For the text-containing cell, return its midpoint in [x, y] coordinate format. 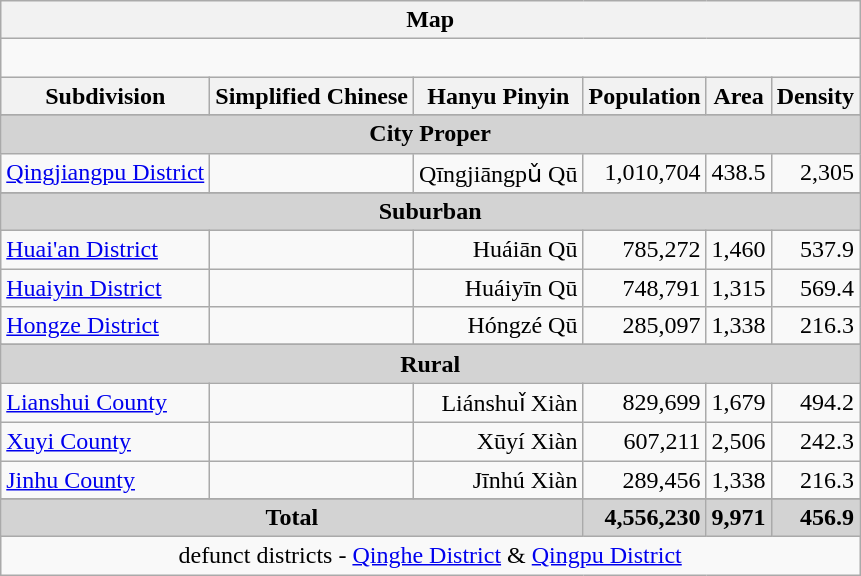
285,097 [644, 326]
Qingjiangpu District [106, 173]
494.2 [815, 403]
Liánshuǐ Xiàn [498, 403]
Qīngjiāngpǔ Qū [498, 173]
Subdivision [106, 96]
1,315 [738, 288]
Simplified Chinese [312, 96]
Rural [430, 364]
Xuyi County [106, 441]
569.4 [815, 288]
4,556,230 [644, 518]
829,699 [644, 403]
456.9 [815, 518]
Hongze District [106, 326]
Total [292, 518]
438.5 [738, 173]
Population [644, 96]
City Proper [430, 134]
Huáiyīn Qū [498, 288]
Jinhu County [106, 479]
Area [738, 96]
607,211 [644, 441]
Hóngzé Qū [498, 326]
2,506 [738, 441]
748,791 [644, 288]
Huai'an District [106, 250]
Density [815, 96]
defunct districts - Qinghe District & Qingpu District [430, 556]
9,971 [738, 518]
1,679 [738, 403]
Huáiān Qū [498, 250]
Xūyí Xiàn [498, 441]
785,272 [644, 250]
1,010,704 [644, 173]
2,305 [815, 173]
Hanyu Pinyin [498, 96]
537.9 [815, 250]
Jīnhú Xiàn [498, 479]
1,460 [738, 250]
Map [430, 20]
Suburban [430, 212]
289,456 [644, 479]
Lianshui County [106, 403]
Huaiyin District [106, 288]
242.3 [815, 441]
